Return the [X, Y] coordinate for the center point of the cell that contains the specified text.  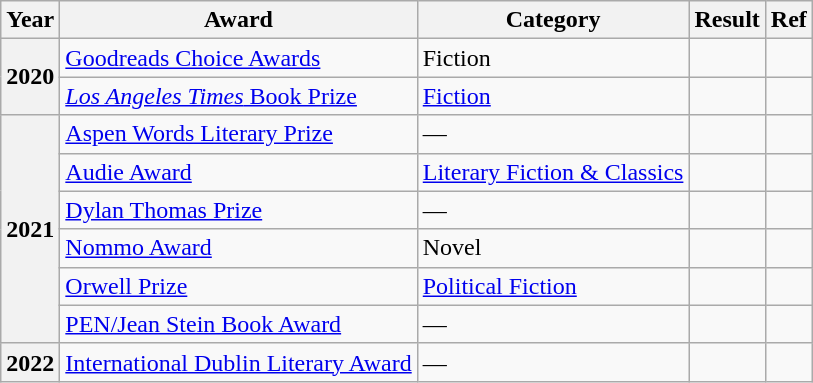
Result [727, 20]
PEN/Jean Stein Book Award [238, 324]
International Dublin Literary Award [238, 362]
Year [30, 20]
Political Fiction [553, 286]
Orwell Prize [238, 286]
Aspen Words Literary Prize [238, 134]
Goodreads Choice Awards [238, 58]
Los Angeles Times Book Prize [238, 96]
Novel [553, 248]
Ref [788, 20]
Literary Fiction & Classics [553, 172]
2021 [30, 229]
Award [238, 20]
Nommo Award [238, 248]
2020 [30, 77]
Category [553, 20]
2022 [30, 362]
Dylan Thomas Prize [238, 210]
Audie Award [238, 172]
